Scan for the cell matching the given text and deliver its [X, Y] coordinate at center. 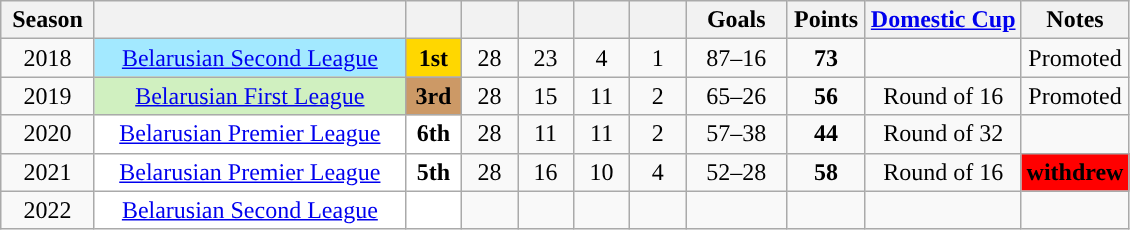
5th [433, 172]
2019 [48, 96]
56 [826, 96]
73 [826, 58]
withdrew [1075, 172]
6th [433, 134]
Domestic Cup [943, 20]
44 [826, 134]
2021 [48, 172]
10 [602, 172]
1 [658, 58]
1st [433, 58]
2018 [48, 58]
Belarusian First League [250, 96]
Points [826, 20]
52–28 [736, 172]
3rd [433, 96]
Goals [736, 20]
2020 [48, 134]
Season [48, 20]
58 [826, 172]
Notes [1075, 20]
57–38 [736, 134]
65–26 [736, 96]
87–16 [736, 58]
16 [546, 172]
15 [546, 96]
2022 [48, 210]
Round of 32 [943, 134]
23 [546, 58]
